Return the [x, y] coordinate for the center point of the cell that contains the specified text.  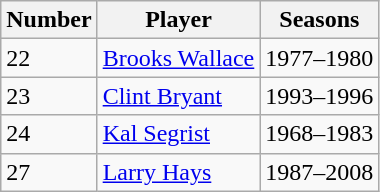
Player [178, 20]
27 [49, 172]
22 [49, 58]
24 [49, 134]
Kal Segrist [178, 134]
Clint Bryant [178, 96]
Larry Hays [178, 172]
Seasons [320, 20]
23 [49, 96]
1977–1980 [320, 58]
Brooks Wallace [178, 58]
1968–1983 [320, 134]
Number [49, 20]
1993–1996 [320, 96]
1987–2008 [320, 172]
